Capture the cell that displays the provided text and extract its (x, y) central coordinate. 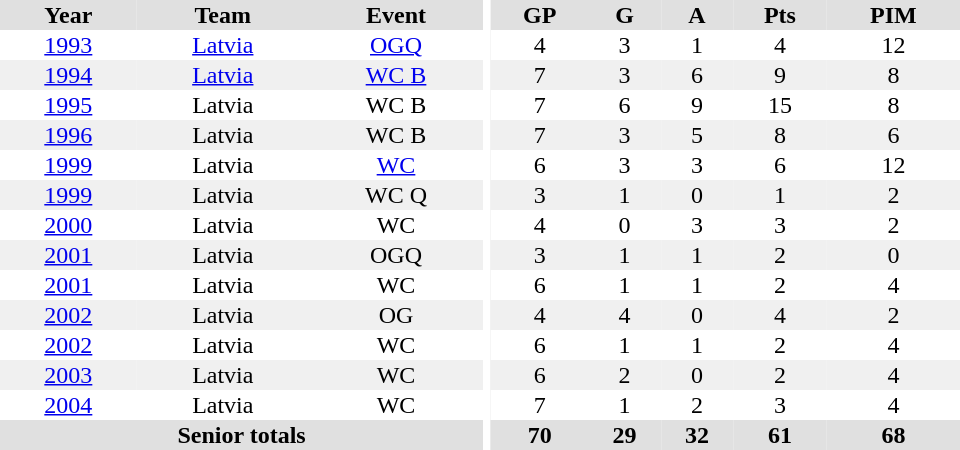
Year (68, 15)
Pts (780, 15)
2000 (68, 225)
OG (396, 315)
1995 (68, 105)
WC Q (396, 195)
70 (540, 435)
GP (540, 15)
PIM (894, 15)
Event (396, 15)
61 (780, 435)
Senior totals (242, 435)
29 (624, 435)
5 (697, 135)
G (624, 15)
32 (697, 435)
15 (780, 105)
1993 (68, 45)
2004 (68, 405)
A (697, 15)
Team (223, 15)
2003 (68, 375)
68 (894, 435)
1996 (68, 135)
1994 (68, 75)
